Scan for the cell matching the given text and deliver its [X, Y] coordinate at center. 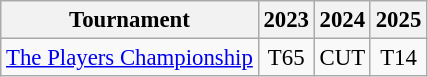
The Players Championship [130, 58]
T65 [286, 58]
Tournament [130, 20]
CUT [342, 58]
2025 [398, 20]
2024 [342, 20]
2023 [286, 20]
T14 [398, 58]
